Locate the cell with the specified text and output its (x, y) center coordinate. 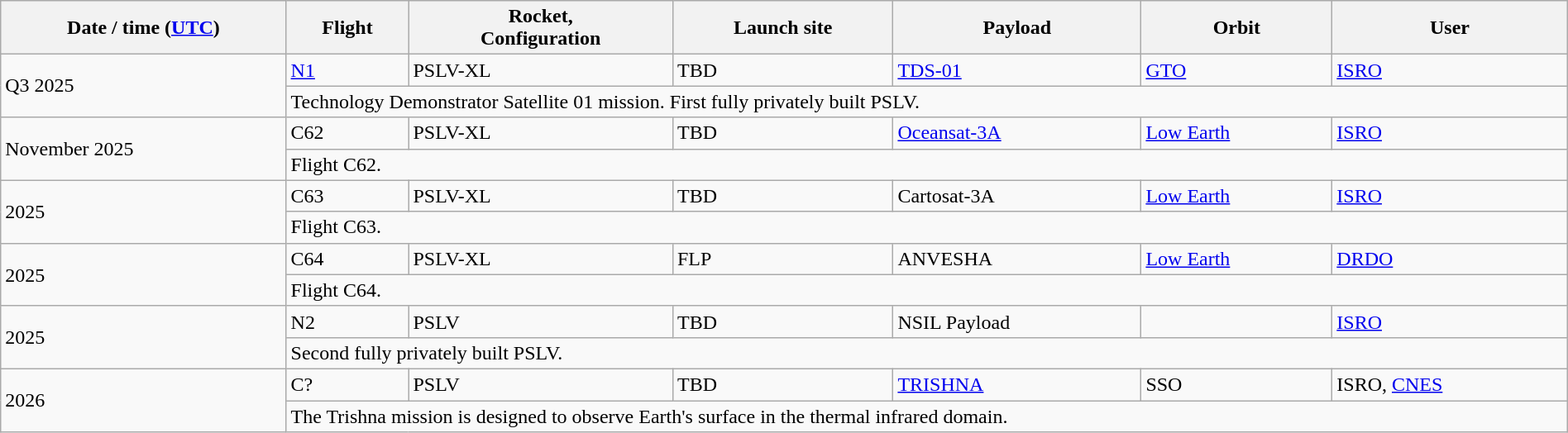
Payload (1017, 28)
ISRO, CNES (1450, 384)
C64 (347, 259)
Flight C63. (926, 227)
User (1450, 28)
Q3 2025 (144, 86)
Second fully privately built PSLV. (926, 353)
DRDO (1450, 259)
NSIL Payload (1017, 321)
Launch site (782, 28)
2026 (144, 400)
TRISHNA (1017, 384)
Flight C64. (926, 290)
Orbit (1237, 28)
TDS-01 (1017, 70)
GTO (1237, 70)
Rocket,Configuration (541, 28)
N1 (347, 70)
N2 (347, 321)
Oceansat-3A (1017, 133)
FLP (782, 259)
C63 (347, 196)
Cartosat-3A (1017, 196)
C62 (347, 133)
ANVESHA (1017, 259)
C? (347, 384)
November 2025 (144, 149)
Technology Demonstrator Satellite 01 mission. First fully privately built PSLV. (926, 102)
Flight (347, 28)
The Trishna mission is designed to observe Earth's surface in the thermal infrared domain. (926, 416)
Date / time (UTC) (144, 28)
Flight C62. (926, 164)
SSO (1237, 384)
